Output the [X, Y] coordinate of the center of the cell containing the given text.  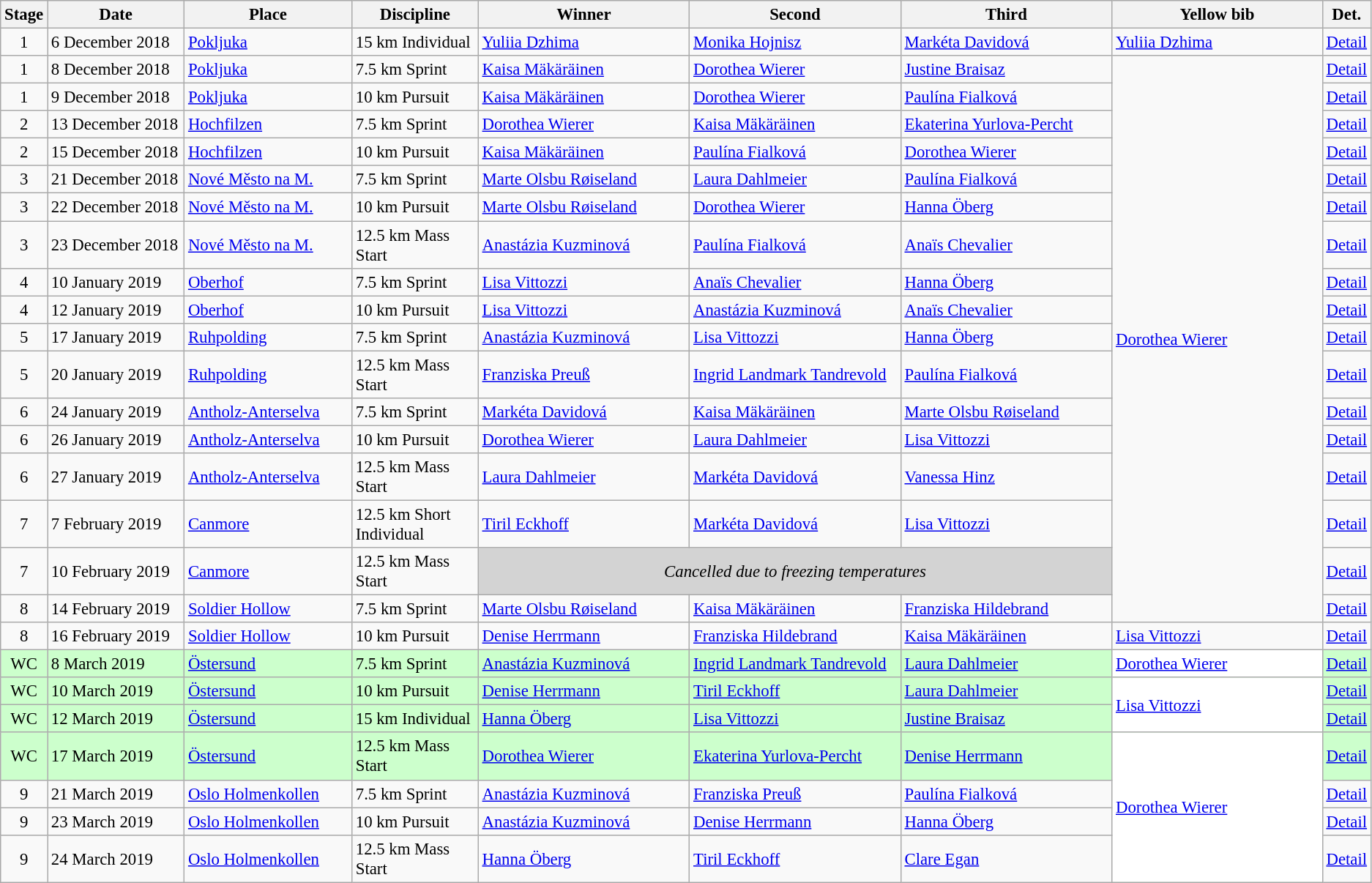
Place [268, 15]
12.5 km Short Individual [414, 524]
Det. [1346, 15]
Third [1006, 15]
15 December 2018 [116, 152]
24 March 2019 [116, 858]
21 December 2018 [116, 179]
23 December 2018 [116, 245]
Stage [24, 15]
8 December 2018 [116, 70]
16 February 2019 [116, 636]
Clare Egan [1006, 858]
Yellow bib [1217, 15]
Monika Hojnisz [795, 42]
6 December 2018 [116, 42]
14 February 2019 [116, 609]
17 January 2019 [116, 337]
7 February 2019 [116, 524]
21 March 2019 [116, 794]
22 December 2018 [116, 207]
12 March 2019 [116, 719]
10 February 2019 [116, 571]
10 January 2019 [116, 282]
17 March 2019 [116, 757]
9 December 2018 [116, 97]
Second [795, 15]
23 March 2019 [116, 821]
8 March 2019 [116, 664]
Winner [584, 15]
20 January 2019 [116, 375]
24 January 2019 [116, 412]
Vanessa Hinz [1006, 477]
Discipline [414, 15]
12 January 2019 [116, 310]
Date [116, 15]
27 January 2019 [116, 477]
10 March 2019 [116, 691]
Cancelled due to freezing temperatures [795, 571]
13 December 2018 [116, 124]
26 January 2019 [116, 439]
